Find where the given text appears and provide that cell's center as (X, Y) coordinate. 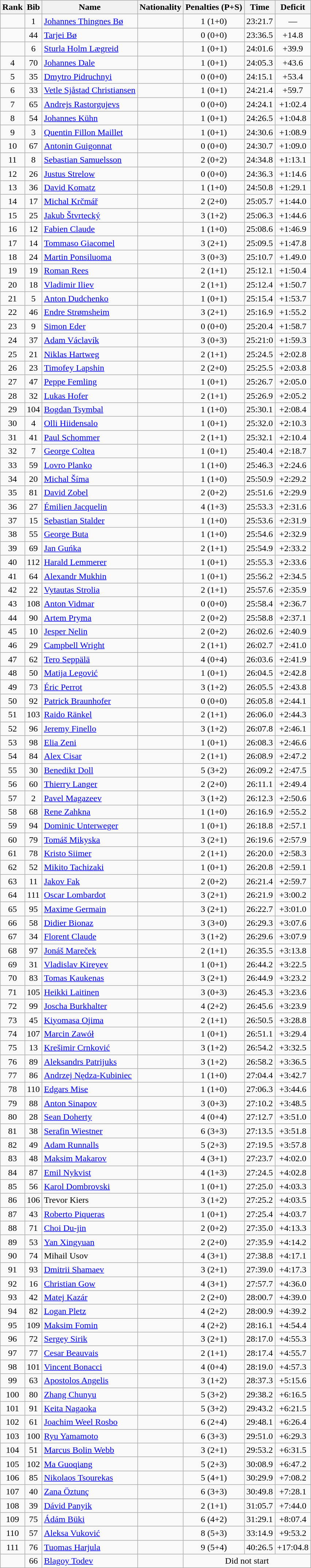
Fabien Claude (90, 229)
25:32.1 (260, 437)
5 (4+1) (214, 1478)
George Buta (90, 534)
Florent Claude (90, 937)
24:36.3 (260, 174)
Éric Perrot (90, 687)
Rank (12, 7)
Johannes Thingnes Bø (90, 21)
Matej Kazár (90, 1298)
+3:44.6 (293, 1089)
33:14.9 (260, 1533)
+2:33.6 (293, 562)
Trevor Kiers (90, 1200)
Simon Eder (90, 326)
+4:14.2 (293, 1242)
+7:28.1 (293, 1491)
George Coltea (90, 451)
25:54.9 (260, 548)
26:29.6 (260, 937)
27:25.2 (260, 1200)
+3:36.5 (293, 1062)
25:50.9 (260, 479)
25:46.3 (260, 465)
+8:07.4 (293, 1520)
Krešimir Crnković (90, 1048)
24:26.5 (260, 118)
Sturla Holm Lægreid (90, 49)
Benedikt Doll (90, 770)
26:04.5 (260, 673)
26:58.2 (260, 1062)
Tomáš Mikyska (90, 839)
Lovro Planko (90, 465)
25:16.9 (260, 312)
+2:29.2 (293, 479)
26:29.3 (260, 923)
Aleksa Vuković (90, 1533)
Serafin Wiestner (90, 1131)
+2:05.2 (293, 395)
Tomas Kaukenas (90, 978)
Vetle Sjåstad Christiansen (90, 90)
26:21.4 (260, 881)
+1:29.1 (293, 188)
24:30.7 (260, 146)
+2:18.7 (293, 451)
Mihail Usov (90, 1256)
+1:44.0 (293, 202)
+1:47.8 (293, 243)
25:21:0 (260, 340)
Kiyomasa Ojima (90, 1020)
Joachim Weel Rosbo (90, 1422)
8 (5+3) (214, 1533)
+17:04.8 (293, 1547)
Zhang Chunyu (90, 1395)
29:38.2 (260, 1395)
26:05.8 (260, 701)
29:53.2 (260, 1450)
Alexandr Mukhin (90, 576)
Harald Lemmerer (90, 562)
24:24.1 (260, 104)
+1:50.4 (293, 271)
+3:28.8 (293, 1020)
+2:41.9 (293, 659)
Roberto Piqueras (90, 1214)
Keita Nagaoka (90, 1408)
+7:44.0 (293, 1506)
+1:13.1 (293, 160)
+4:39.2 (293, 1311)
+4:13.3 (293, 1228)
+4:54.4 (293, 1325)
Antonin Guigonnat (90, 146)
+2:46.6 (293, 742)
+4:17.3 (293, 1269)
9 (5+4) (214, 1547)
+2:24.6 (293, 465)
27:23.7 (260, 1159)
Karol Dombrovski (90, 1186)
26:50.5 (260, 1020)
6 (4+2) (214, 1520)
Marcus Bolin Webb (90, 1450)
24:05.3 (260, 63)
25:32.0 (260, 424)
Niklas Hartweg (90, 354)
Dominic Unterweger (90, 826)
Elia Zeni (90, 742)
Mikito Tachizaki (90, 867)
+2:44.1 (293, 701)
Jakub Štvrtecký (90, 215)
25:26.7 (260, 382)
+43.6 (293, 63)
Name (90, 7)
Michal Šíma (90, 479)
+2:59.7 (293, 881)
28:19.0 (260, 1367)
+2:46.1 (293, 729)
+3:48.5 (293, 1103)
Vladimir Iliev (90, 285)
Apostolos Angelis (90, 1381)
6 (2+4) (214, 1422)
24:21.4 (260, 90)
Thierry Langer (90, 784)
Patrick Braunhofer (90, 701)
1 (34, 21)
Didier Bionaz (90, 923)
28:17.0 (260, 1339)
Johannes Dale (90, 63)
+3:32.5 (293, 1048)
+2:10.4 (293, 437)
+3:29.4 (293, 1034)
+3:51.0 (293, 1117)
— (293, 21)
Quentin Fillon Maillet (90, 132)
Roman Rees (90, 271)
25:40.4 (260, 451)
2 (34, 798)
Jeremy Finello (90, 729)
+2:10.3 (293, 424)
Cesar Beauvais (90, 1353)
Bib (34, 7)
Logan Pletz (90, 1311)
+4:57.3 (293, 1367)
+6:29.3 (293, 1436)
+3:23.6 (293, 992)
26:02.7 (260, 645)
+4:03.3 (293, 1186)
26:21.9 (260, 895)
Justus Strelow (90, 174)
29:51.0 (260, 1436)
+2:42.8 (293, 673)
Did not start (247, 1561)
25:51.6 (260, 493)
+4:36.0 (293, 1283)
Dmitrii Shamaev (90, 1269)
Sergey Sirik (90, 1339)
28:00.9 (260, 1311)
26:12.3 (260, 798)
+4:17.1 (293, 1256)
Jonáš Mareček (90, 951)
Oscar Lombardot (90, 895)
Choi Du-jin (90, 1228)
25:56.2 (260, 576)
25:09.5 (260, 243)
Anton Vidmar (90, 604)
David Zobel (90, 493)
Tero Seppälä (90, 659)
Endre Strømsheim (90, 312)
Maksim Makarov (90, 1159)
Penalties (P+S) (214, 7)
+2:49.4 (293, 784)
+1:14.6 (293, 174)
+2:05.0 (293, 382)
112 (34, 562)
Dmytro Pidruchnyi (90, 77)
Marcin Zawół (90, 1034)
25:08.6 (260, 229)
27:04.4 (260, 1076)
+3:22.5 (293, 964)
Rene Zahkna (90, 812)
26:20.0 (260, 854)
26:22.7 (260, 909)
+2:47.5 (293, 770)
+2:43.8 (293, 687)
26:07.8 (260, 729)
+2:31.6 (293, 507)
27:13.5 (260, 1131)
28:00.7 (260, 1298)
26:06.0 (260, 715)
Deficit (293, 7)
27:25.4 (260, 1214)
Sebastian Stalder (90, 520)
Bogdan Tsymbal (90, 410)
26:16.9 (260, 812)
+14.8 (293, 35)
+3:23.9 (293, 1006)
25:53.6 (260, 520)
26:09.2 (260, 770)
Edgars Mise (90, 1089)
Yan Xingyuan (90, 1242)
30:29.9 (260, 1478)
Maxime Germain (90, 909)
Ma Guoqiang (90, 1464)
30:49.8 (260, 1491)
29:48.1 (260, 1422)
Nikolaos Tsourekas (90, 1478)
+6:16.5 (293, 1395)
Sebastian Samuelsson (90, 160)
25:30.1 (260, 410)
+3:42.7 (293, 1076)
26:03.6 (260, 659)
Aleksandrs Patrijuks (90, 1062)
Lukas Hofer (90, 395)
Jan Guńka (90, 548)
+4:02.8 (293, 1173)
+1:55.2 (293, 312)
Heikki Laitinen (90, 992)
31:05.7 (260, 1506)
+6:26.4 (293, 1422)
25:25.5 (260, 368)
+1:50.7 (293, 285)
+1:59.3 (293, 340)
25:06.3 (260, 215)
26:19.6 (260, 839)
+1:08.9 (293, 132)
30:08.9 (260, 1464)
+3:00.2 (293, 895)
+2:36.7 (293, 604)
Olli Hiidensalo (90, 424)
26:05.5 (260, 687)
27:10.2 (260, 1103)
+39.9 (293, 49)
26:44.9 (260, 978)
+6:21.5 (293, 1408)
+4:03.7 (293, 1214)
+3:07.9 (293, 937)
Blagoy Todev (90, 1561)
+4:03.5 (293, 1200)
Pavel Magazeev (90, 798)
+2:57.1 (293, 826)
+2:33.2 (293, 548)
Jesper Nelin (90, 632)
+4:39.0 (293, 1298)
29:43.2 (260, 1408)
Tommaso Giacomel (90, 243)
24:34.8 (260, 160)
24:30.6 (260, 132)
+2:41.0 (293, 645)
+1:02.4 (293, 104)
25:05.7 (260, 202)
25:55.3 (260, 562)
+2:55.2 (293, 812)
+2:44.3 (293, 715)
+3:01.0 (293, 909)
+7:08.2 (293, 1478)
+3:51.8 (293, 1131)
Dávid Panyik (90, 1506)
25:54.6 (260, 534)
Andrzej Nędza-Kubiniec (90, 1076)
+59.7 (293, 90)
Andrejs Rastorgujevs (90, 104)
+2:02.8 (293, 354)
25:57.6 (260, 590)
27:35.0 (260, 1228)
28:16.1 (260, 1325)
25:20.4 (260, 326)
+3:57.8 (293, 1145)
+1:04.8 (293, 118)
Alex Cisar (90, 756)
+1:58.7 (293, 326)
24:15.1 (260, 77)
+2:37.1 (293, 618)
26:45.6 (260, 1006)
Vincent Bonacci (90, 1367)
25:53.3 (260, 507)
+3:07.6 (293, 923)
25:58.4 (260, 604)
27:24.5 (260, 1173)
27:19.5 (260, 1145)
27:38.8 (260, 1256)
Paul Schommer (90, 437)
Joscha Burkhalter (90, 1006)
David Komatz (90, 188)
27:57.7 (260, 1283)
24:50.8 (260, 188)
Tuomas Harjula (90, 1547)
Raido Ränkel (90, 715)
+2:31.9 (293, 520)
Adam Václavík (90, 340)
28:37.3 (260, 1381)
28:17.4 (260, 1353)
27:39.0 (260, 1269)
40:26.5 (260, 1547)
+2:47.2 (293, 756)
Artem Pryma (90, 618)
25:26.9 (260, 395)
25:24.5 (260, 354)
+4:55.3 (293, 1339)
26:20.8 (260, 867)
+3:23.2 (293, 978)
+4:55.7 (293, 1353)
+2:03.8 (293, 368)
Vytautas Strolia (90, 590)
25:12.1 (260, 271)
27:25.0 (260, 1186)
Jakov Fak (90, 881)
26:11.1 (260, 784)
Vladislav Kireyev (90, 964)
Adam Runnalls (90, 1145)
Matija Legović (90, 673)
Ryu Yamamoto (90, 1436)
23:21.7 (260, 21)
+2:35.9 (293, 590)
27:35.9 (260, 1242)
Timofey Lapshin (90, 368)
Peppe Femling (90, 382)
+2:50.6 (293, 798)
31:29.1 (260, 1520)
+1:44.6 (293, 215)
26:08.9 (260, 756)
Campbell Wright (90, 645)
Anton Dudchenko (90, 299)
+6:47.2 (293, 1464)
26:45.3 (260, 992)
26:51.1 (260, 1034)
Émilien Jacquelin (90, 507)
+2:08.4 (293, 410)
Zana Öztunç (90, 1491)
27:06.3 (260, 1089)
26:08.3 (260, 742)
Anton Sinapov (90, 1103)
25:12.4 (260, 285)
Martin Ponsiluoma (90, 257)
+1:53.7 (293, 299)
Michal Krčmář (90, 202)
Ádám Büki (90, 1520)
26:02.6 (260, 632)
Kristo Siimer (90, 854)
+2:59.1 (293, 867)
+1:09.0 (293, 146)
+1.49.0 (293, 257)
+9:53.2 (293, 1533)
25:15.4 (260, 299)
Johannes Kühn (90, 118)
26:54.2 (260, 1048)
+2:32.9 (293, 534)
Time (260, 7)
+53.4 (293, 77)
+4:02.0 (293, 1159)
+6:31.5 (293, 1450)
Emil Nykvist (90, 1173)
26:35.5 (260, 951)
Nationality (161, 7)
+5:15.6 (293, 1381)
27:12.7 (260, 1117)
+2:40.9 (293, 632)
26:18.8 (260, 826)
26:44.2 (260, 964)
Tarjei Bø (90, 35)
24:01.6 (260, 49)
3 (3+0) (214, 923)
Christian Gow (90, 1283)
Sean Doherty (90, 1117)
+1:46.9 (293, 229)
25:58.8 (260, 618)
3 (34, 132)
+3:13.8 (293, 951)
Maksim Fomin (90, 1325)
+2:29.9 (293, 493)
23:36.5 (260, 35)
25:10.7 (260, 257)
+2:57.9 (293, 839)
+2:58.3 (293, 854)
+2:34.5 (293, 576)
